Capture the cell that displays the provided text and extract its [X, Y] central coordinate. 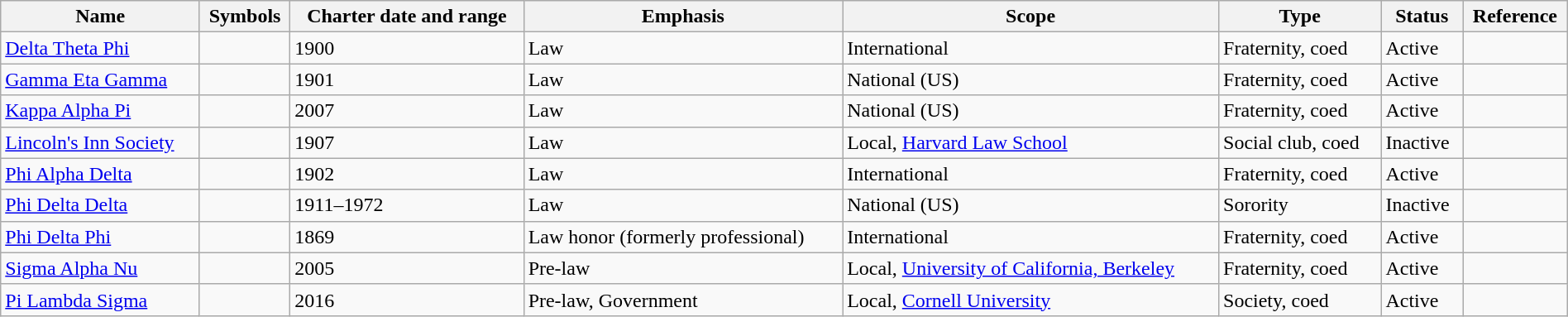
Pre-law [683, 268]
Social club, coed [1300, 142]
Pi Lambda Sigma [101, 300]
Phi Delta Phi [101, 237]
Scope [1030, 17]
Society, coed [1300, 300]
Reference [1515, 17]
Local, University of California, Berkeley [1030, 268]
1900 [407, 48]
Emphasis [683, 17]
2005 [407, 268]
2007 [407, 111]
Status [1422, 17]
Sorority [1300, 205]
Type [1300, 17]
Phi Delta Delta [101, 205]
1902 [407, 174]
1901 [407, 79]
Charter date and range [407, 17]
Lincoln's Inn Society [101, 142]
Pre-law, Government [683, 300]
1869 [407, 237]
Kappa Alpha Pi [101, 111]
Local, Cornell University [1030, 300]
2016 [407, 300]
Symbols [245, 17]
1907 [407, 142]
Gamma Eta Gamma [101, 79]
Sigma Alpha Nu [101, 268]
Law honor (formerly professional) [683, 237]
Local, Harvard Law School [1030, 142]
Phi Alpha Delta [101, 174]
1911–1972 [407, 205]
Delta Theta Phi [101, 48]
Name [101, 17]
